Determine the (X, Y) coordinate at the center of the cell enclosing the given text.  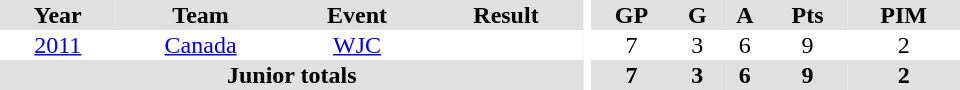
Year (58, 15)
GP (631, 15)
Pts (808, 15)
Event (358, 15)
PIM (904, 15)
Team (201, 15)
Junior totals (292, 75)
A (745, 15)
2011 (58, 45)
Canada (201, 45)
G (698, 15)
Result (506, 15)
WJC (358, 45)
